Pinpoint the cell where the given text exists, returning its [X, Y] midpoint coordinate. 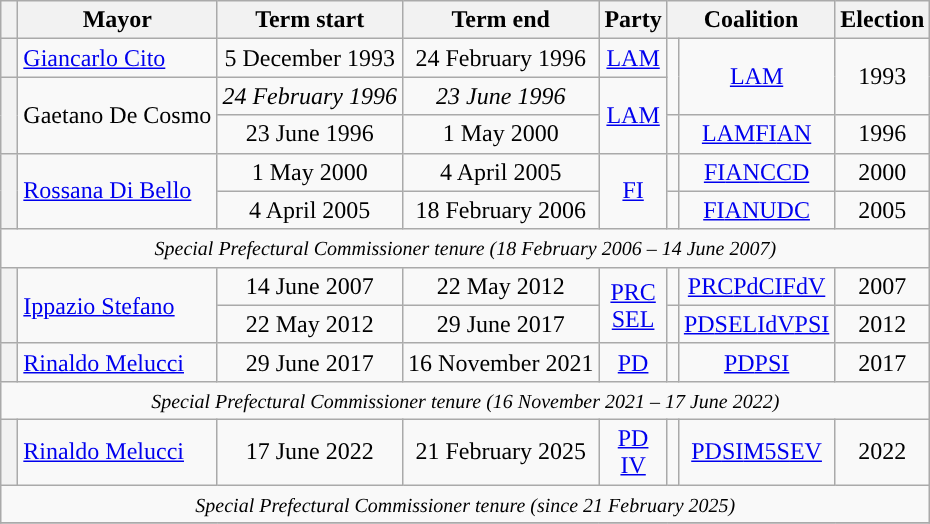
2005 [882, 210]
Special Prefectural Commissioner tenure (since 21 February 2025) [466, 503]
2017 [882, 362]
2007 [882, 286]
Special Prefectural Commissioner tenure (18 February 2006 – 14 June 2007) [466, 248]
LAMFIAN [756, 134]
Special Prefectural Commissioner tenure (16 November 2021 – 17 June 2022) [466, 400]
PRCSEL [633, 305]
2022 [882, 452]
Mayor [118, 20]
14 June 2007 [310, 286]
1996 [882, 134]
PDSELIdVPSI [756, 324]
Term end [501, 20]
16 November 2021 [501, 362]
FI [633, 191]
Rossana Di Bello [118, 191]
5 December 1993 [310, 58]
Election [882, 20]
Ippazio Stefano [118, 305]
PRCPdCIFdV [756, 286]
PD [633, 362]
21 February 2025 [501, 452]
Giancarlo Cito [118, 58]
17 June 2022 [310, 452]
PDPSI [756, 362]
1993 [882, 77]
PDIV [633, 452]
PDSIM5SEV [756, 452]
2012 [882, 324]
18 February 2006 [501, 210]
Gaetano De Cosmo [118, 115]
Term start [310, 20]
2000 [882, 172]
Party [633, 20]
Coalition [751, 20]
FIANUDC [756, 210]
FIANCCD [756, 172]
